Output the (x, y) coordinate of the center of the cell containing the given text.  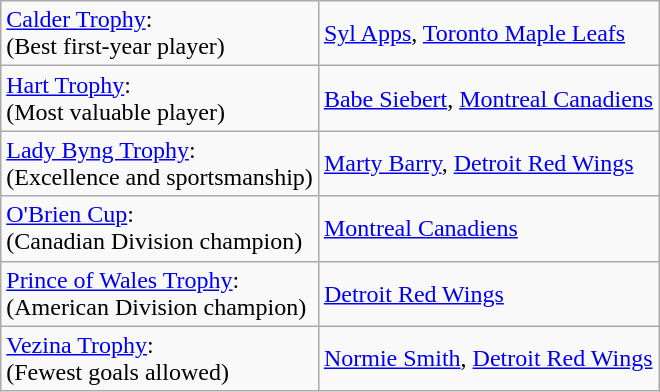
Montreal Canadiens (488, 228)
Detroit Red Wings (488, 294)
Hart Trophy:(Most valuable player) (160, 98)
Babe Siebert, Montreal Canadiens (488, 98)
Calder Trophy:(Best first-year player) (160, 34)
O'Brien Cup:(Canadian Division champion) (160, 228)
Syl Apps, Toronto Maple Leafs (488, 34)
Normie Smith, Detroit Red Wings (488, 358)
Lady Byng Trophy:(Excellence and sportsmanship) (160, 164)
Prince of Wales Trophy:(American Division champion) (160, 294)
Vezina Trophy:(Fewest goals allowed) (160, 358)
Marty Barry, Detroit Red Wings (488, 164)
